Detect which cell encompasses the target text, then output its [X, Y] center coordinate. 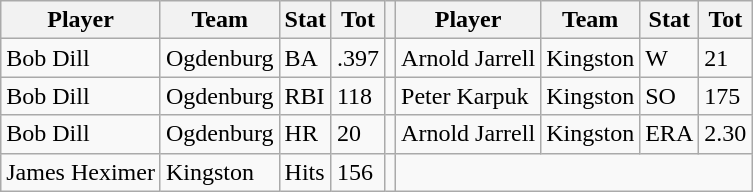
175 [726, 96]
ERA [670, 134]
.397 [358, 58]
HR [305, 134]
Hits [305, 172]
BA [305, 58]
Peter Karpuk [468, 96]
118 [358, 96]
W [670, 58]
RBI [305, 96]
2.30 [726, 134]
James Heximer [81, 172]
20 [358, 134]
SO [670, 96]
156 [358, 172]
21 [726, 58]
